Extract the [X, Y] coordinate from the center of the cell holding the provided text.  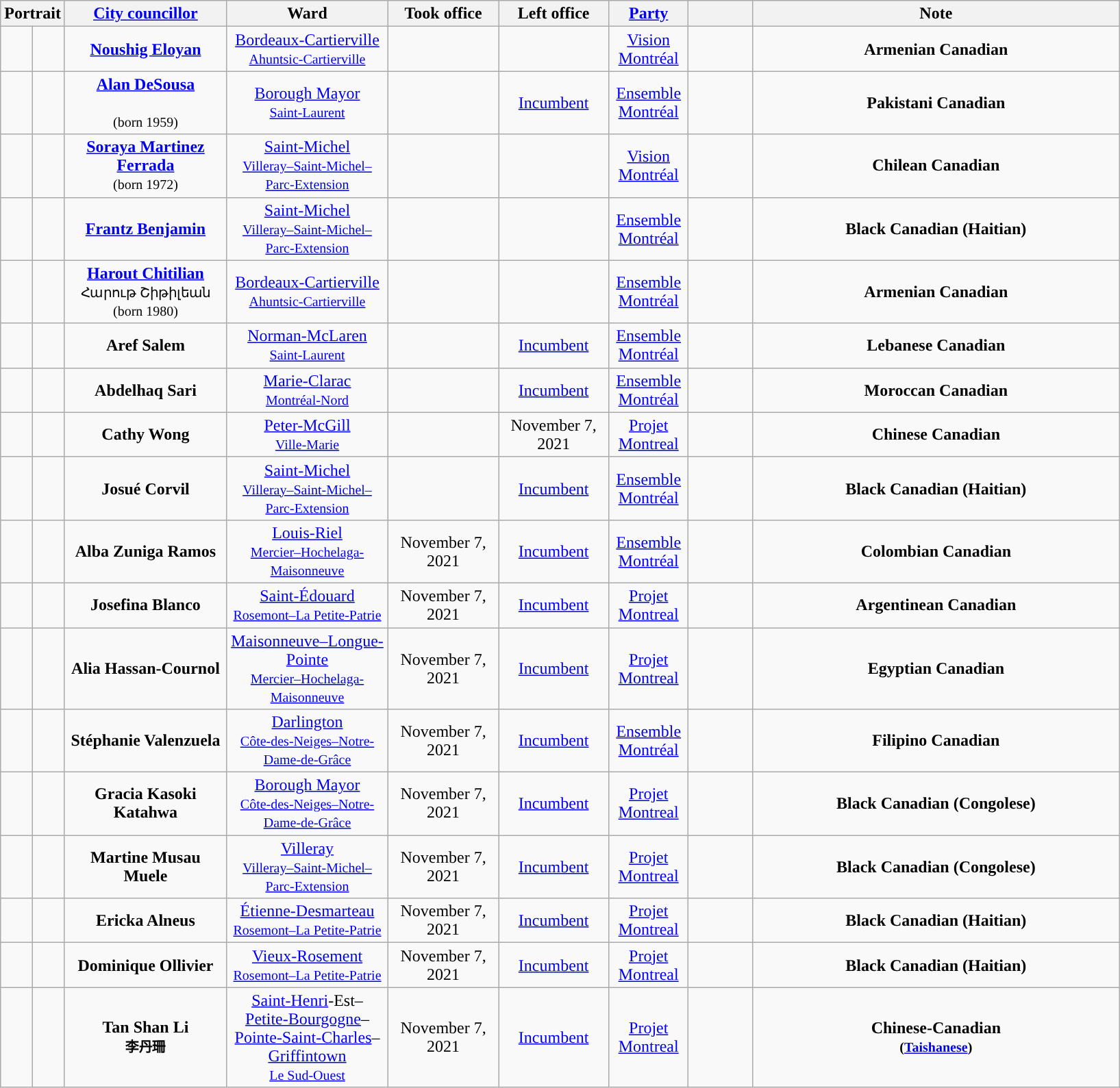
Took office [444, 14]
Étienne-DesmarteauRosemont–La Petite-Patrie [307, 920]
Ward [307, 14]
Maisonneuve–Longue-PointeMercier–Hochelaga-Maisonneuve [307, 668]
Alan DeSousa(born 1959) [145, 103]
Gracia Kasoki Katahwa [145, 804]
Alia Hassan-Cournol [145, 668]
Chilean Canadian [936, 166]
Saint-ÉdouardRosemont–La Petite-Patrie [307, 605]
Chinese-Canadian (Taishanese) [936, 1037]
Left office [553, 14]
Borough MayorCôte-des-Neiges–Notre-Dame-de-Grâce [307, 804]
Pakistani Canadian [936, 103]
Alba Zuniga Ramos [145, 551]
Dominique Ollivier [145, 965]
Vieux-RosementRosemont–La Petite-Patrie [307, 965]
Noushig Eloyan [145, 49]
Colombian Canadian [936, 551]
DarlingtonCôte-des-Neiges–Notre-Dame-de-Grâce [307, 741]
Josefina Blanco [145, 605]
City councillor [145, 14]
Ericka Alneus [145, 920]
Frantz Benjamin [145, 229]
Harout ChitilianՀարութ Շիթիլեան(born 1980) [145, 292]
Egyptian Canadian [936, 668]
Stéphanie Valenzuela [145, 741]
Abdelhaq Sari [145, 390]
Moroccan Canadian [936, 390]
Soraya Martinez Ferrada(born 1972) [145, 166]
Marie-ClaracMontréal-Nord [307, 390]
Saint-Henri-Est–Petite-Bourgogne–Pointe-Saint-Charles–GriffintownLe Sud-Ouest [307, 1037]
Filipino Canadian [936, 741]
Party [649, 14]
VillerayVilleray–Saint-Michel–Parc-Extension [307, 867]
Norman-McLarenSaint-Laurent [307, 345]
Martine Musau Muele [145, 867]
Louis-RielMercier–Hochelaga-Maisonneuve [307, 551]
Portrait [33, 14]
Lebanese Canadian [936, 345]
Peter-McGillVille-Marie [307, 434]
Borough MayorSaint-Laurent [307, 103]
Josué Corvil [145, 488]
Aref Salem [145, 345]
Argentinean Canadian [936, 605]
Chinese Canadian [936, 434]
Tan Shan Li 李丹珊 [145, 1037]
Cathy Wong [145, 434]
Note [936, 14]
